Provide the (X, Y) coordinate of the cell's center where the given text is located.  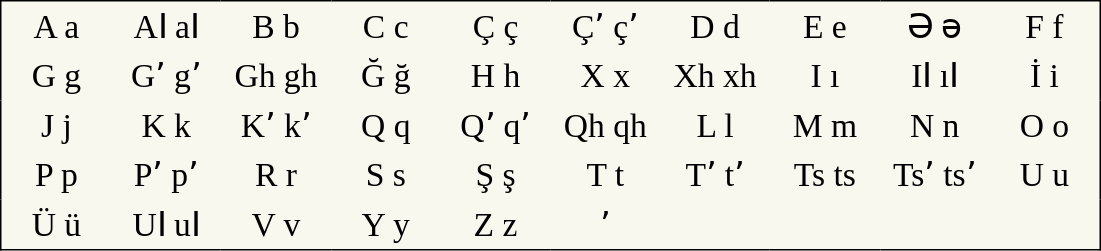
O o (1046, 125)
Ü ü (56, 225)
Gʼ gʼ (166, 76)
J j (56, 125)
H h (496, 76)
Ç ç (496, 26)
S s (386, 175)
Çʼ çʼ (605, 26)
D d (715, 26)
K k (166, 125)
Q q (386, 125)
R r (276, 175)
Z z (496, 225)
A a (56, 26)
G g (56, 76)
Y y (386, 225)
Qʼ qʼ (496, 125)
İ i (1046, 76)
Ş ş (496, 175)
Xh xh (715, 76)
Pʼ pʼ (166, 175)
C c (386, 26)
M m (825, 125)
U u (1046, 175)
Tsʼ tsʼ (935, 175)
V v (276, 225)
E e (825, 26)
F f (1046, 26)
N n (935, 125)
Qh qh (605, 125)
B b (276, 26)
X x (605, 76)
T t (605, 175)
Ә ә (935, 26)
UӀ uӀ (166, 225)
ʼ (605, 225)
Tʼ tʼ (715, 175)
Ts ts (825, 175)
AӀ aӀ (166, 26)
I ı (825, 76)
Ğ ğ (386, 76)
Kʼ kʼ (276, 125)
IӀ ıӀ (935, 76)
P p (56, 175)
Gh gh (276, 76)
L l (715, 125)
